Provide the (X, Y) coordinate of the cell's center where the given text is located.  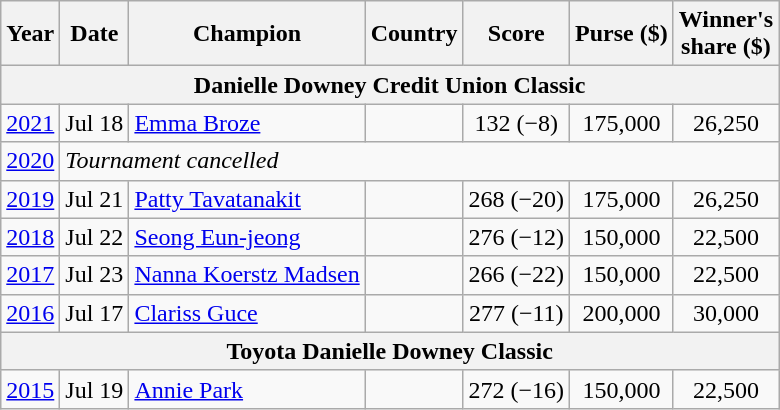
Jul 21 (94, 199)
Tournament cancelled (420, 161)
Patty Tavatanakit (247, 199)
Champion (247, 34)
Clariss Guce (247, 313)
Jul 22 (94, 237)
2018 (30, 237)
Toyota Danielle Downey Classic (390, 351)
2017 (30, 275)
277 (−11) (516, 313)
Danielle Downey Credit Union Classic (390, 85)
Jul 19 (94, 389)
Annie Park (247, 389)
132 (−8) (516, 123)
Jul 23 (94, 275)
2021 (30, 123)
30,000 (726, 313)
2020 (30, 161)
200,000 (622, 313)
Score (516, 34)
Seong Eun-jeong (247, 237)
Jul 17 (94, 313)
Nanna Koerstz Madsen (247, 275)
276 (−12) (516, 237)
Year (30, 34)
2015 (30, 389)
272 (−16) (516, 389)
Jul 18 (94, 123)
266 (−22) (516, 275)
Purse ($) (622, 34)
268 (−20) (516, 199)
Date (94, 34)
2019 (30, 199)
Emma Broze (247, 123)
Winner'sshare ($) (726, 34)
Country (414, 34)
2016 (30, 313)
